Search for the cell housing the specified text and yield its [X, Y] center coordinate. 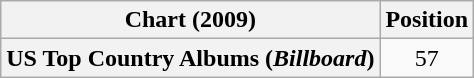
57 [427, 58]
US Top Country Albums (Billboard) [190, 58]
Chart (2009) [190, 20]
Position [427, 20]
